Search for the cell housing the specified text and yield its (X, Y) center coordinate. 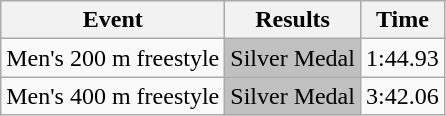
Men's 200 m freestyle (113, 58)
Event (113, 20)
Men's 400 m freestyle (113, 96)
3:42.06 (402, 96)
Results (293, 20)
Time (402, 20)
1:44.93 (402, 58)
